Output the [X, Y] coordinate of the center of the cell containing the given text.  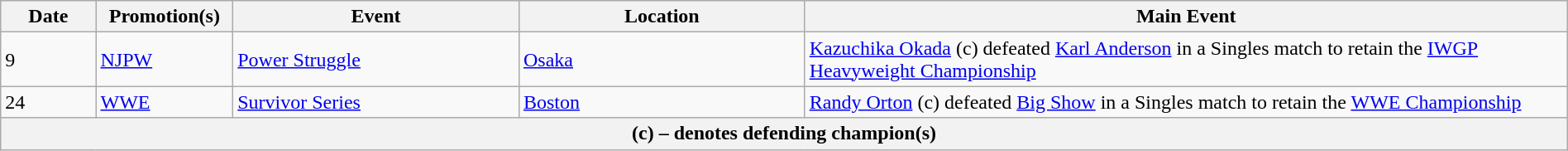
Date [48, 17]
Power Struggle [376, 60]
Survivor Series [376, 102]
Promotion(s) [165, 17]
Boston [662, 102]
NJPW [165, 60]
WWE [165, 102]
Osaka [662, 60]
(c) – denotes defending champion(s) [784, 134]
24 [48, 102]
Randy Orton (c) defeated Big Show in a Singles match to retain the WWE Championship [1186, 102]
Kazuchika Okada (c) defeated Karl Anderson in a Singles match to retain the IWGP Heavyweight Championship [1186, 60]
9 [48, 60]
Main Event [1186, 17]
Event [376, 17]
Location [662, 17]
